Find where the given text appears and provide that cell's center as [X, Y] coordinate. 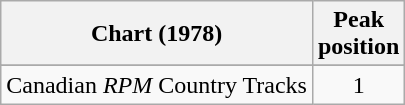
Chart (1978) [157, 34]
1 [358, 85]
Canadian RPM Country Tracks [157, 85]
Peakposition [358, 34]
